Extract the [X, Y] coordinate from the center of the cell holding the provided text.  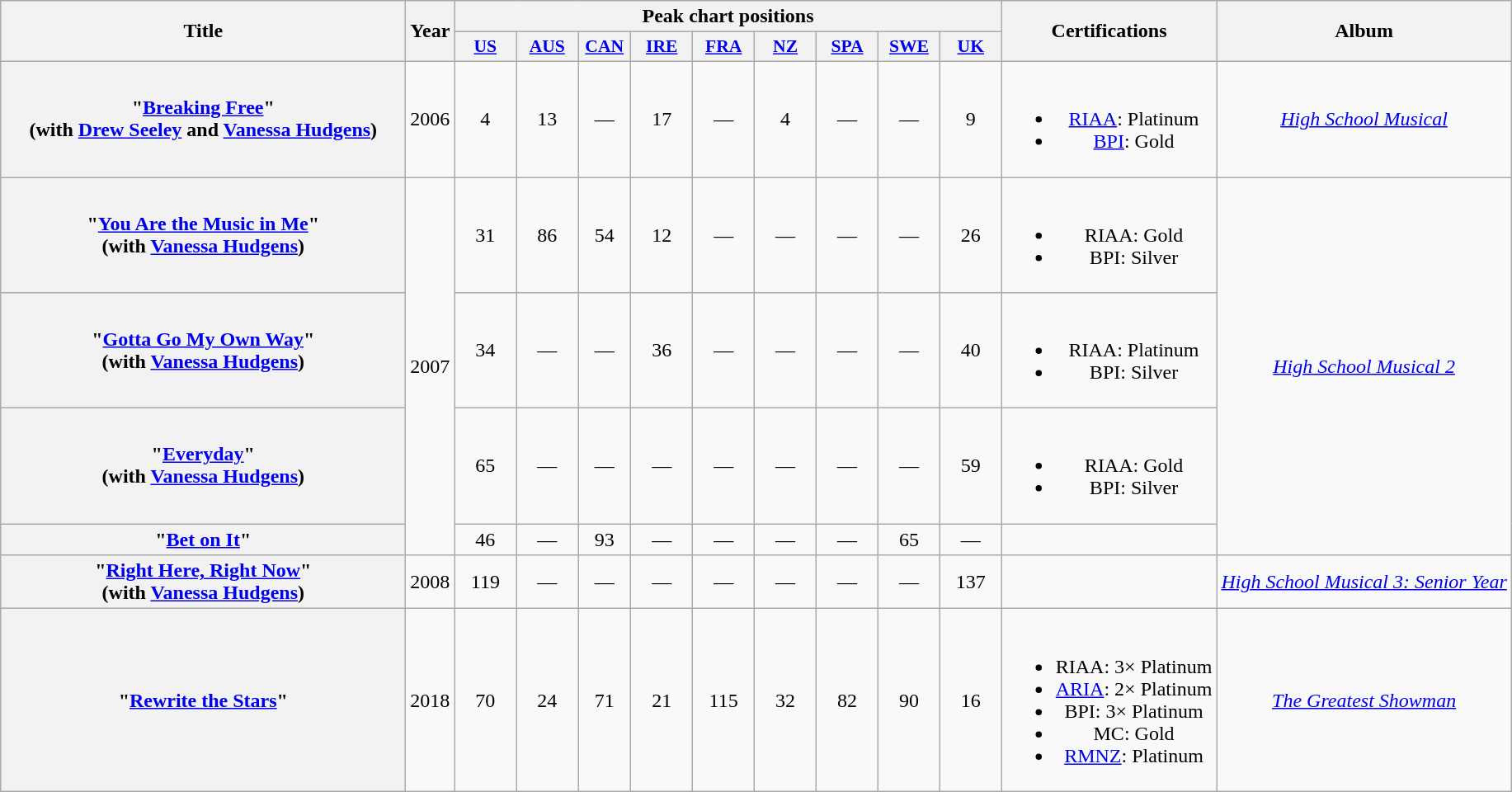
RIAA: 3× PlatinumARIA: 2× PlatinumBPI: 3× PlatinumMC: GoldRMNZ: Platinum [1109, 700]
31 [485, 234]
70 [485, 700]
High School Musical 3: Senior Year [1364, 582]
2006 [431, 119]
71 [605, 700]
86 [548, 234]
16 [970, 700]
NZ [785, 47]
"Everyday"(with Vanessa Hudgens) [203, 466]
"You Are the Music in Me"(with Vanessa Hudgens) [203, 234]
High School Musical [1364, 119]
RIAA: PlatinumBPI: Gold [1109, 119]
2007 [431, 365]
59 [970, 466]
UK [970, 47]
26 [970, 234]
17 [662, 119]
12 [662, 234]
40 [970, 351]
AUS [548, 47]
93 [605, 540]
The Greatest Showman [1364, 700]
Year [431, 31]
82 [848, 700]
54 [605, 234]
21 [662, 700]
RIAA: PlatinumBPI: Silver [1109, 351]
"Bet on It" [203, 540]
Certifications [1109, 31]
Peak chart positions [728, 16]
"Breaking Free"(with Drew Seeley and Vanessa Hudgens) [203, 119]
13 [548, 119]
34 [485, 351]
"Right Here, Right Now"(with Vanessa Hudgens) [203, 582]
90 [909, 700]
137 [970, 582]
US [485, 47]
Title [203, 31]
Album [1364, 31]
46 [485, 540]
2018 [431, 700]
24 [548, 700]
IRE [662, 47]
SPA [848, 47]
36 [662, 351]
"Rewrite the Stars" [203, 700]
High School Musical 2 [1364, 365]
115 [724, 700]
32 [785, 700]
2008 [431, 582]
"Gotta Go My Own Way"(with Vanessa Hudgens) [203, 351]
FRA [724, 47]
SWE [909, 47]
9 [970, 119]
CAN [605, 47]
119 [485, 582]
